Search for the cell housing the specified text and yield its [X, Y] center coordinate. 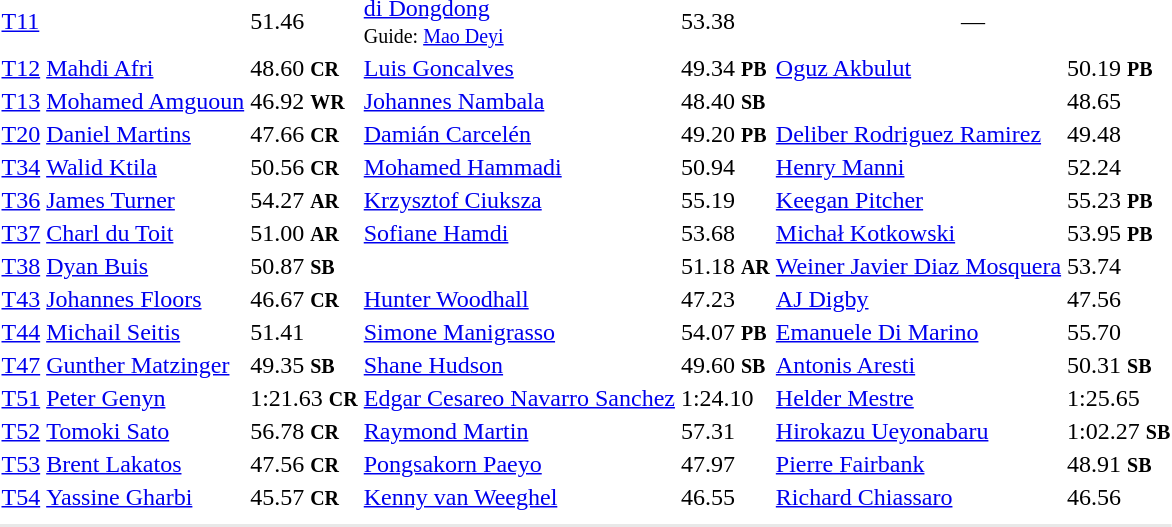
T37 [21, 233]
48.60 CR [304, 68]
Luis Goncalves [519, 68]
51.00 AR [304, 233]
50.87 SB [304, 266]
Antonis Aresti [918, 365]
Shane Hudson [519, 365]
T38 [21, 266]
1:21.63 CR [304, 398]
49.48 [1119, 134]
Charl du Toit [146, 233]
Richard Chiassaro [918, 497]
Michał Kotkowski [918, 233]
Gunther Matzinger [146, 365]
T52 [21, 431]
Keegan Pitcher [918, 200]
Mahdi Afri [146, 68]
AJ Digby [918, 299]
53.95 PB [1119, 233]
Walid Ktila [146, 167]
T44 [21, 332]
57.31 [725, 431]
50.56 CR [304, 167]
Johannes Nambala [519, 101]
Sofiane Hamdi [519, 233]
55.23 PB [1119, 200]
53.68 [725, 233]
Emanuele Di Marino [918, 332]
T54 [21, 497]
1:25.65 [1119, 398]
Simone Manigrasso [519, 332]
T20 [21, 134]
46.92 WR [304, 101]
1:02.27 SB [1119, 431]
Pierre Fairbank [918, 464]
Henry Manni [918, 167]
Mohamed Hammadi [519, 167]
49.20 PB [725, 134]
49.34 PB [725, 68]
T34 [21, 167]
46.55 [725, 497]
T47 [21, 365]
T53 [21, 464]
Peter Genyn [146, 398]
Edgar Cesareo Navarro Sanchez [519, 398]
48.40 SB [725, 101]
55.19 [725, 200]
Weiner Javier Diaz Mosquera [918, 266]
Brent Lakatos [146, 464]
51.18 AR [725, 266]
48.65 [1119, 101]
1:24.10 [725, 398]
46.56 [1119, 497]
48.91 SB [1119, 464]
Damián Carcelén [519, 134]
45.57 CR [304, 497]
Hirokazu Ueyonabaru [918, 431]
Oguz Akbulut [918, 68]
55.70 [1119, 332]
47.56 CR [304, 464]
Dyan Buis [146, 266]
51.41 [304, 332]
47.56 [1119, 299]
47.66 CR [304, 134]
Pongsakorn Paeyo [519, 464]
49.35 SB [304, 365]
47.23 [725, 299]
47.97 [725, 464]
Mohamed Amguoun [146, 101]
52.24 [1119, 167]
54.27 AR [304, 200]
Michail Seitis [146, 332]
T51 [21, 398]
Krzysztof Ciuksza [519, 200]
T12 [21, 68]
T13 [21, 101]
50.19 PB [1119, 68]
49.60 SB [725, 365]
50.31 SB [1119, 365]
Yassine Gharbi [146, 497]
Deliber Rodriguez Ramirez [918, 134]
T36 [21, 200]
Raymond Martin [519, 431]
Johannes Floors [146, 299]
Tomoki Sato [146, 431]
50.94 [725, 167]
Kenny van Weeghel [519, 497]
Hunter Woodhall [519, 299]
56.78 CR [304, 431]
James Turner [146, 200]
Helder Mestre [918, 398]
54.07 PB [725, 332]
46.67 CR [304, 299]
53.74 [1119, 266]
T43 [21, 299]
Daniel Martins [146, 134]
